Provide the (X, Y) coordinate of the cell's center where the given text is located.  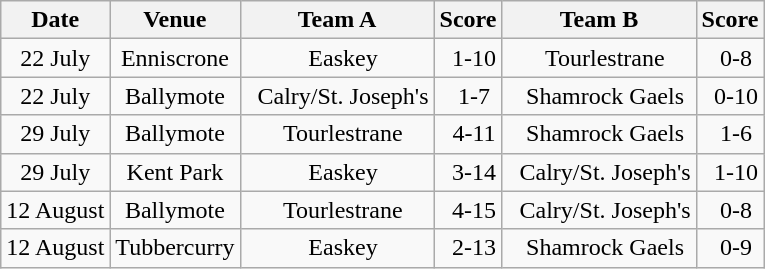
4-15 (468, 210)
Kent Park (175, 172)
Venue (175, 20)
1-6 (730, 134)
1-7 (468, 96)
4-11 (468, 134)
Team A (337, 20)
3-14 (468, 172)
2-13 (468, 248)
0-9 (730, 248)
Date (56, 20)
Enniscrone (175, 58)
Team B (599, 20)
Tubbercurry (175, 248)
0-10 (730, 96)
